Identify which cell holds the provided text, then report its (X, Y) central coordinate. 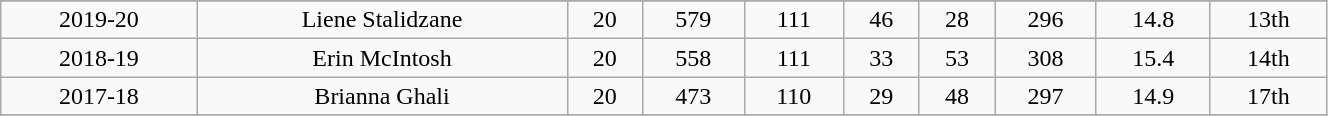
2017-18 (99, 96)
Erin McIntosh (382, 58)
14.9 (1153, 96)
46 (882, 20)
33 (882, 58)
13th (1268, 20)
558 (694, 58)
29 (882, 96)
2018-19 (99, 58)
15.4 (1153, 58)
2019-20 (99, 20)
473 (694, 96)
579 (694, 20)
110 (794, 96)
28 (957, 20)
14th (1268, 58)
296 (1046, 20)
297 (1046, 96)
53 (957, 58)
48 (957, 96)
308 (1046, 58)
Brianna Ghali (382, 96)
Liene Stalidzane (382, 20)
17th (1268, 96)
14.8 (1153, 20)
